Find where the given text appears and provide that cell's center as (X, Y) coordinate. 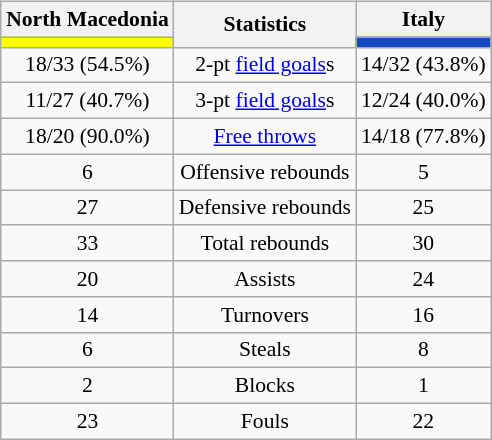
20 (88, 279)
14 (88, 314)
2 (88, 386)
22 (424, 421)
2-pt field goalss (265, 65)
1 (424, 386)
Offensive rebounds (265, 172)
24 (424, 279)
Statistics (265, 24)
Free throws (265, 136)
8 (424, 350)
18/33 (54.5%) (88, 65)
North Macedonia (88, 19)
Italy (424, 19)
23 (88, 421)
18/20 (90.0%) (88, 136)
Steals (265, 350)
Blocks (265, 386)
14/32 (43.8%) (424, 65)
3-pt field goalss (265, 101)
27 (88, 208)
Turnovers (265, 314)
Defensive rebounds (265, 208)
16 (424, 314)
Fouls (265, 421)
25 (424, 208)
Total rebounds (265, 243)
33 (88, 243)
Assists (265, 279)
11/27 (40.7%) (88, 101)
5 (424, 172)
30 (424, 243)
12/24 (40.0%) (424, 101)
14/18 (77.8%) (424, 136)
